Extract the (x, y) coordinate from the center of the cell holding the provided text.  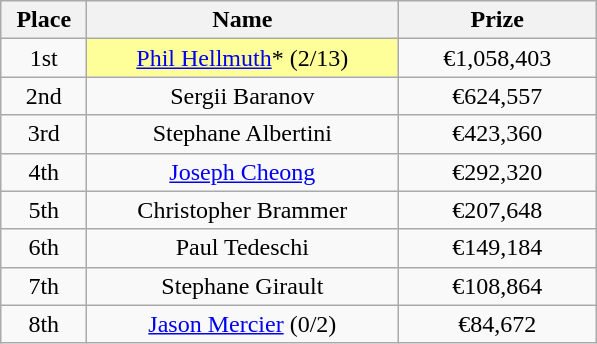
€108,864 (498, 286)
2nd (44, 96)
Joseph Cheong (242, 172)
Phil Hellmuth* (2/13) (242, 58)
€84,672 (498, 324)
Jason Mercier (0/2) (242, 324)
Paul Tedeschi (242, 248)
Sergii Baranov (242, 96)
Stephane Girault (242, 286)
€207,648 (498, 210)
Place (44, 20)
€423,360 (498, 134)
Name (242, 20)
€292,320 (498, 172)
7th (44, 286)
Christopher Brammer (242, 210)
€624,557 (498, 96)
Stephane Albertini (242, 134)
6th (44, 248)
Prize (498, 20)
5th (44, 210)
8th (44, 324)
4th (44, 172)
€1,058,403 (498, 58)
1st (44, 58)
€149,184 (498, 248)
3rd (44, 134)
